Capture the cell that displays the provided text and extract its (X, Y) central coordinate. 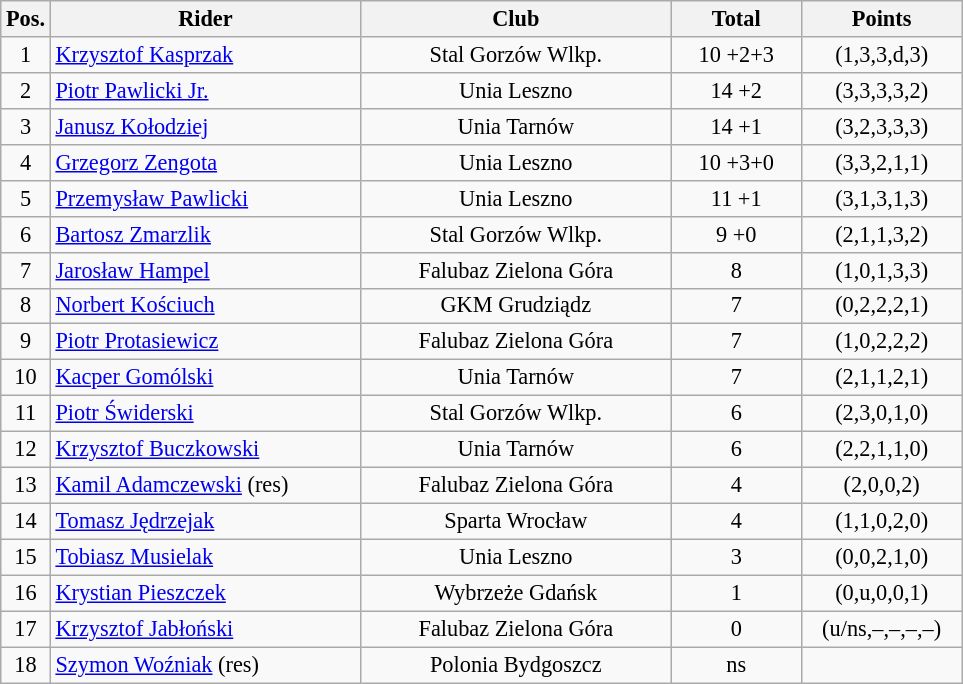
Jarosław Hampel (205, 270)
Krzysztof Kasprzak (205, 55)
Pos. (26, 19)
(1,1,0,2,0) (881, 521)
2 (26, 90)
Grzegorz Zengota (205, 162)
11 (26, 414)
10 +2+3 (736, 55)
Krystian Pieszczek (205, 593)
(0,u,0,0,1) (881, 593)
Tobiasz Musielak (205, 557)
12 (26, 450)
(1,0,1,3,3) (881, 270)
Rider (205, 19)
17 (26, 629)
13 (26, 485)
10 +3+0 (736, 162)
(2,2,1,1,0) (881, 450)
(u/ns,–,–,–,–) (881, 629)
16 (26, 593)
14 +1 (736, 126)
Norbert Kościuch (205, 306)
9 +0 (736, 234)
Total (736, 19)
Kacper Gomólski (205, 378)
Piotr Pawlicki Jr. (205, 90)
Przemysław Pawlicki (205, 198)
Polonia Bydgoszcz (516, 665)
10 (26, 378)
Club (516, 19)
Kamil Adamczewski (res) (205, 485)
(3,3,3,3,2) (881, 90)
(1,0,2,2,2) (881, 342)
0 (736, 629)
(2,0,0,2) (881, 485)
Janusz Kołodziej (205, 126)
(1,3,3,d,3) (881, 55)
Tomasz Jędrzejak (205, 521)
Piotr Protasiewicz (205, 342)
15 (26, 557)
11 +1 (736, 198)
(3,2,3,3,3) (881, 126)
(0,2,2,2,1) (881, 306)
GKM Grudziądz (516, 306)
Bartosz Zmarzlik (205, 234)
(2,1,1,2,1) (881, 378)
Krzysztof Jabłoński (205, 629)
(2,1,1,3,2) (881, 234)
14 (26, 521)
Wybrzeże Gdańsk (516, 593)
5 (26, 198)
14 +2 (736, 90)
Sparta Wrocław (516, 521)
Points (881, 19)
Piotr Świderski (205, 414)
(0,0,2,1,0) (881, 557)
Krzysztof Buczkowski (205, 450)
9 (26, 342)
(3,3,2,1,1) (881, 162)
(2,3,0,1,0) (881, 414)
(3,1,3,1,3) (881, 198)
18 (26, 665)
ns (736, 665)
Szymon Woźniak (res) (205, 665)
